For the text-containing cell, return its midpoint in [X, Y] coordinate format. 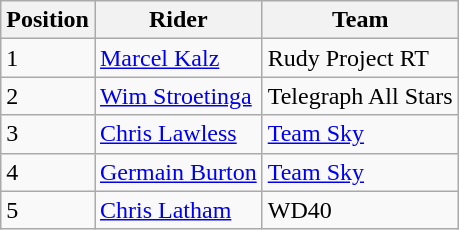
2 [48, 96]
Chris Lawless [178, 134]
Rider [178, 20]
Marcel Kalz [178, 58]
3 [48, 134]
WD40 [360, 210]
5 [48, 210]
Wim Stroetinga [178, 96]
Telegraph All Stars [360, 96]
4 [48, 172]
Chris Latham [178, 210]
Germain Burton [178, 172]
Position [48, 20]
Team [360, 20]
1 [48, 58]
Rudy Project RT [360, 58]
